Output the [X, Y] coordinate of the center of the cell containing the given text.  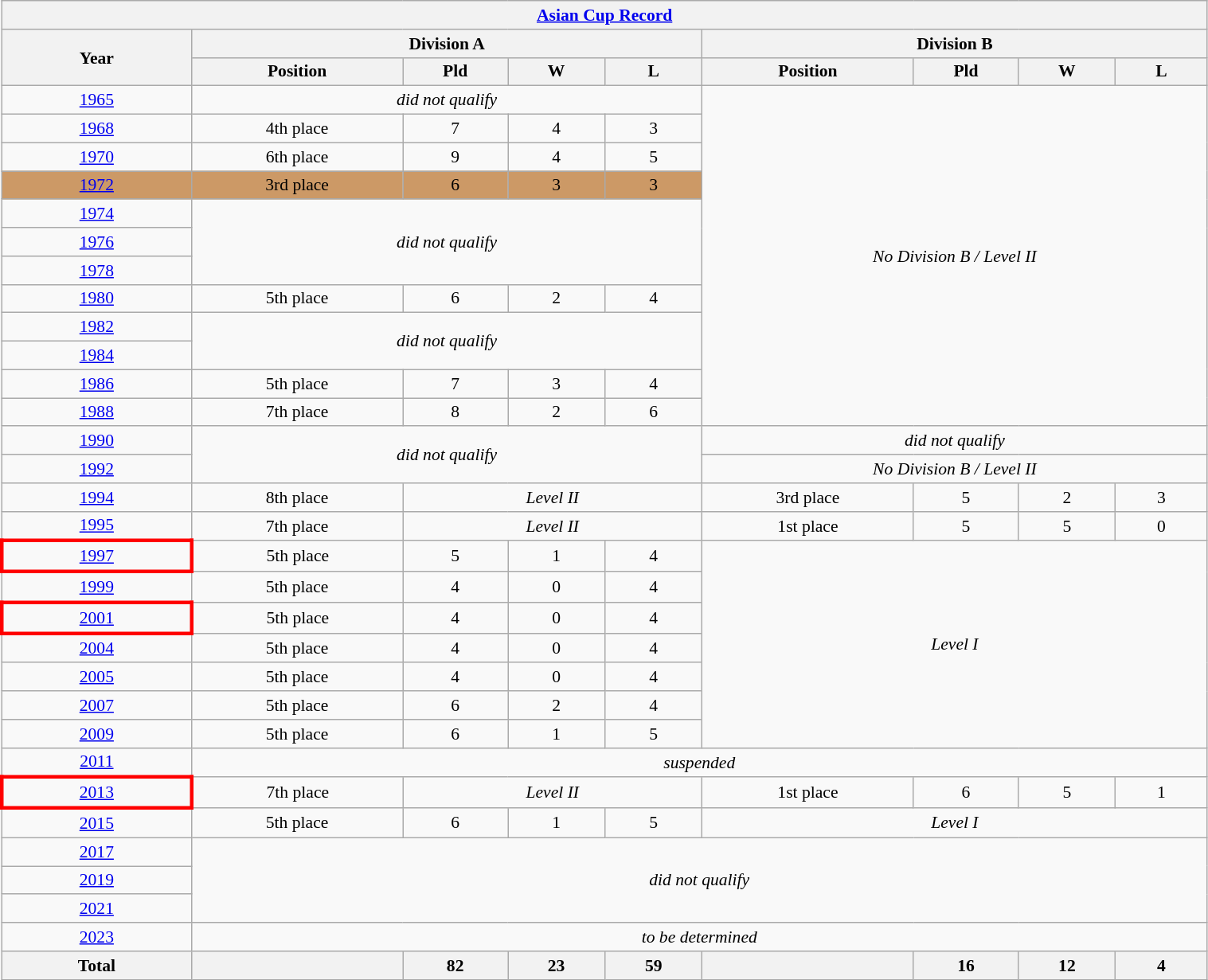
to be determined [699, 937]
2013 [96, 793]
1994 [96, 498]
2021 [96, 909]
1984 [96, 356]
1972 [96, 185]
8th place [296, 498]
suspended [699, 763]
Division A [446, 44]
2007 [96, 705]
2001 [96, 618]
23 [557, 966]
9 [455, 157]
6th place [296, 157]
2023 [96, 937]
82 [455, 966]
1968 [96, 129]
Year [96, 57]
16 [966, 966]
59 [654, 966]
1982 [96, 327]
2009 [96, 734]
1974 [96, 214]
1970 [96, 157]
1986 [96, 384]
12 [1067, 966]
1995 [96, 525]
2017 [96, 852]
1999 [96, 588]
2011 [96, 763]
1990 [96, 441]
1976 [96, 242]
4th place [296, 129]
1980 [96, 299]
2005 [96, 677]
1965 [96, 100]
Total [96, 966]
2004 [96, 648]
Asian Cup Record [604, 15]
Division B [955, 44]
1992 [96, 469]
8 [455, 412]
1997 [96, 557]
1988 [96, 412]
2015 [96, 823]
1978 [96, 271]
2019 [96, 880]
